Detect which cell encompasses the target text, then output its (X, Y) center coordinate. 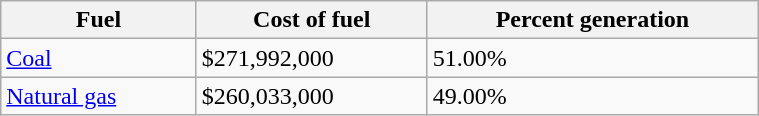
$260,033,000 (312, 96)
49.00% (592, 96)
Natural gas (98, 96)
Percent generation (592, 20)
51.00% (592, 58)
Cost of fuel (312, 20)
$271,992,000 (312, 58)
Coal (98, 58)
Fuel (98, 20)
